Find where the given text appears and provide that cell's center as (x, y) coordinate. 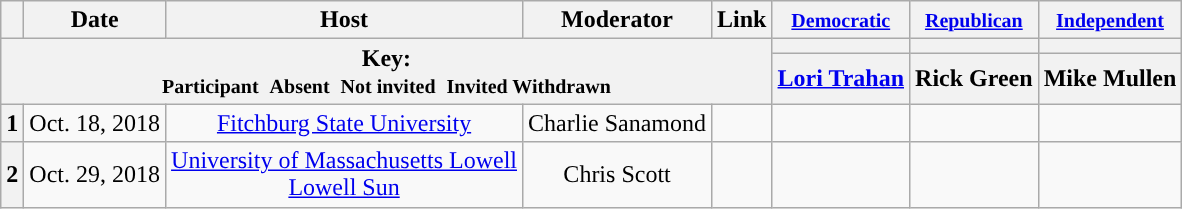
Link (742, 20)
Date (95, 20)
Charlie Sanamond (618, 123)
Independent (1110, 20)
Mike Mullen (1110, 78)
Rick Green (974, 78)
Lori Trahan (841, 78)
Democratic (841, 20)
Fitchburg State University (344, 123)
1 (12, 123)
Host (344, 20)
Moderator (618, 20)
Key: Participant Absent Not invited Invited Withdrawn (386, 72)
Republican (974, 20)
Oct. 18, 2018 (95, 123)
Oct. 29, 2018 (95, 174)
2 (12, 174)
Chris Scott (618, 174)
University of Massachusetts LowellLowell Sun (344, 174)
